Capture the cell that displays the provided text and extract its [x, y] central coordinate. 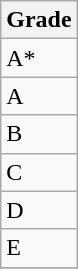
D [39, 210]
B [39, 134]
E [39, 248]
A [39, 96]
C [39, 172]
Grade [39, 20]
A* [39, 58]
